Return [x, y] of the center of cell containing provided text 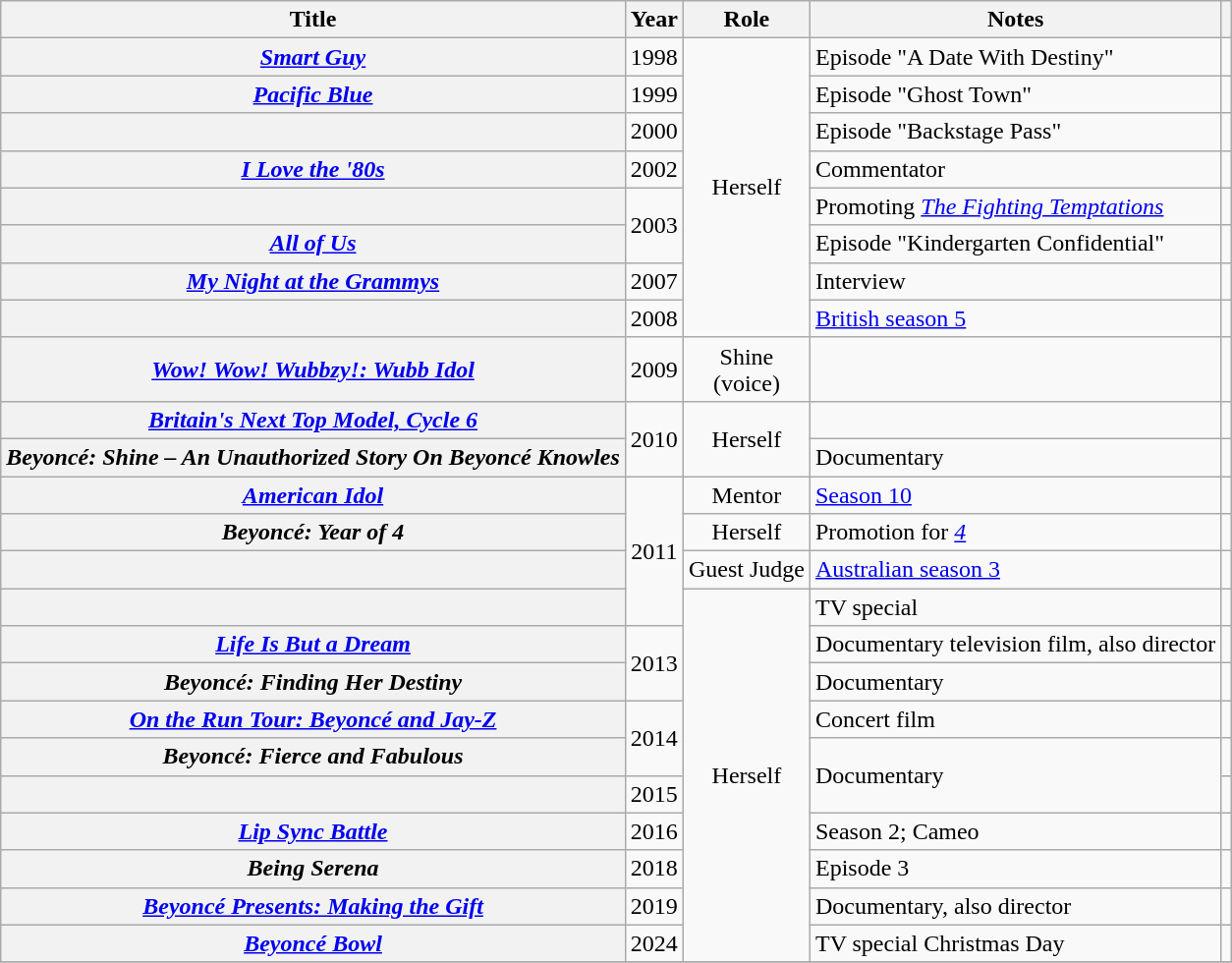
2019 [654, 906]
Beyoncé: Fierce and Fabulous [313, 757]
1998 [654, 57]
2015 [654, 794]
Pacific Blue [313, 94]
2003 [654, 225]
2016 [654, 831]
2014 [654, 738]
Year [654, 20]
Beyoncé: Finding Her Destiny [313, 682]
Commentator [1015, 169]
2002 [654, 169]
Lip Sync Battle [313, 831]
2000 [654, 132]
Documentary, also director [1015, 906]
2009 [654, 369]
Episode "Kindergarten Confidential" [1015, 244]
Concert film [1015, 719]
American Idol [313, 494]
Wow! Wow! Wubbzy!: Wubb Idol [313, 369]
TV special Christmas Day [1015, 943]
2013 [654, 663]
Role [747, 20]
Episode 3 [1015, 869]
Life Is But a Dream [313, 645]
Promotion for 4 [1015, 533]
Guest Judge [747, 570]
Beyoncé Bowl [313, 943]
On the Run Tour: Beyoncé and Jay-Z [313, 719]
2007 [654, 281]
Beyoncé Presents: Making the Gift [313, 906]
British season 5 [1015, 318]
My Night at the Grammys [313, 281]
Notes [1015, 20]
Documentary television film, also director [1015, 645]
Australian season 3 [1015, 570]
Episode "Ghost Town" [1015, 94]
2008 [654, 318]
Promoting The Fighting Temptations [1015, 206]
Title [313, 20]
Beyoncé: Year of 4 [313, 533]
TV special [1015, 607]
2024 [654, 943]
Interview [1015, 281]
Season 10 [1015, 494]
Smart Guy [313, 57]
Britain's Next Top Model, Cycle 6 [313, 420]
Episode "Backstage Pass" [1015, 132]
Beyoncé: Shine – An Unauthorized Story On Beyoncé Knowles [313, 457]
Season 2; Cameo [1015, 831]
Shine(voice) [747, 369]
2010 [654, 438]
1999 [654, 94]
2018 [654, 869]
Being Serena [313, 869]
All of Us [313, 244]
Mentor [747, 494]
2011 [654, 550]
I Love the '80s [313, 169]
Episode "A Date With Destiny" [1015, 57]
